Determine the [X, Y] coordinate at the center of the cell enclosing the given text.  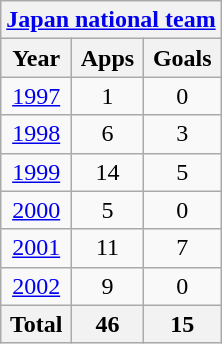
11 [108, 248]
1998 [36, 134]
Japan national team [111, 20]
Goals [182, 58]
46 [108, 324]
1997 [36, 96]
3 [182, 134]
Total [36, 324]
2001 [36, 248]
2000 [36, 210]
Apps [108, 58]
6 [108, 134]
2002 [36, 286]
15 [182, 324]
7 [182, 248]
14 [108, 172]
Year [36, 58]
1999 [36, 172]
9 [108, 286]
1 [108, 96]
